Search for the cell housing the specified text and yield its [X, Y] center coordinate. 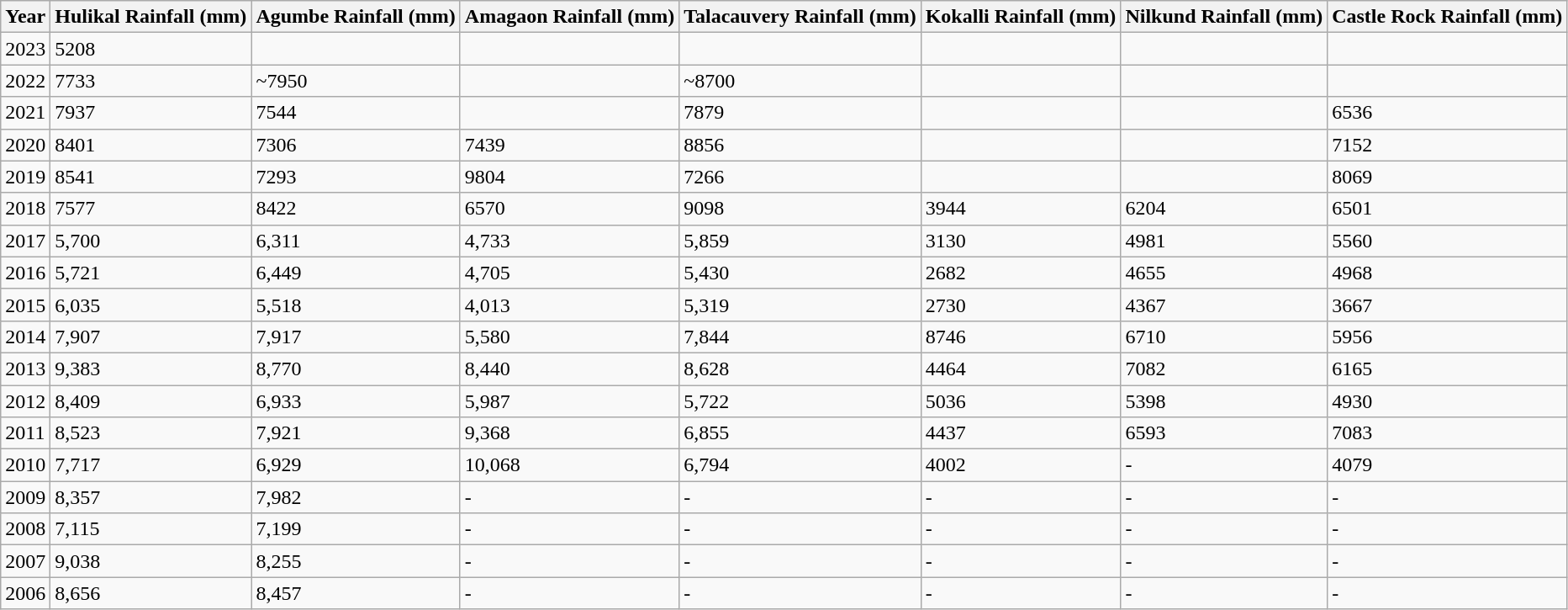
2019 [25, 177]
9,368 [569, 433]
5,430 [800, 273]
5,859 [800, 241]
~7950 [356, 81]
8,409 [151, 401]
8,656 [151, 593]
8541 [151, 177]
2007 [25, 561]
6,449 [356, 273]
7879 [800, 113]
2018 [25, 209]
8,255 [356, 561]
4079 [1448, 465]
Castle Rock Rainfall (mm) [1448, 17]
2014 [25, 337]
2682 [1021, 273]
8,628 [800, 369]
6501 [1448, 209]
9,383 [151, 369]
5208 [151, 49]
5,987 [569, 401]
8,523 [151, 433]
2016 [25, 273]
7266 [800, 177]
7,717 [151, 465]
Talacauvery Rainfall (mm) [800, 17]
8069 [1448, 177]
4,013 [569, 305]
8,457 [356, 593]
Amagaon Rainfall (mm) [569, 17]
5036 [1021, 401]
7937 [151, 113]
2010 [25, 465]
2015 [25, 305]
2011 [25, 433]
Kokalli Rainfall (mm) [1021, 17]
Nilkund Rainfall (mm) [1224, 17]
8401 [151, 145]
6,311 [356, 241]
2006 [25, 593]
3130 [1021, 241]
6,855 [800, 433]
4968 [1448, 273]
7,907 [151, 337]
5,721 [151, 273]
4,705 [569, 273]
6710 [1224, 337]
4464 [1021, 369]
2022 [25, 81]
3944 [1021, 209]
7544 [356, 113]
8856 [800, 145]
2020 [25, 145]
7439 [569, 145]
5,518 [356, 305]
6165 [1448, 369]
7152 [1448, 145]
6570 [569, 209]
7,115 [151, 529]
2017 [25, 241]
6536 [1448, 113]
5,319 [800, 305]
4981 [1224, 241]
Year [25, 17]
7,199 [356, 529]
2023 [25, 49]
6593 [1224, 433]
2013 [25, 369]
2008 [25, 529]
7733 [151, 81]
9804 [569, 177]
7577 [151, 209]
8,357 [151, 497]
5,580 [569, 337]
4655 [1224, 273]
7,917 [356, 337]
2012 [25, 401]
7082 [1224, 369]
2021 [25, 113]
6,929 [356, 465]
6204 [1224, 209]
3667 [1448, 305]
5956 [1448, 337]
7,844 [800, 337]
4367 [1224, 305]
2730 [1021, 305]
4002 [1021, 465]
4437 [1021, 433]
7293 [356, 177]
7,982 [356, 497]
7,921 [356, 433]
Hulikal Rainfall (mm) [151, 17]
5,700 [151, 241]
7306 [356, 145]
5560 [1448, 241]
8746 [1021, 337]
5398 [1224, 401]
10,068 [569, 465]
8,770 [356, 369]
6,794 [800, 465]
7083 [1448, 433]
9,038 [151, 561]
8,440 [569, 369]
6,035 [151, 305]
8422 [356, 209]
5,722 [800, 401]
2009 [25, 497]
4,733 [569, 241]
6,933 [356, 401]
9098 [800, 209]
Agumbe Rainfall (mm) [356, 17]
4930 [1448, 401]
~8700 [800, 81]
